Locate the cell with the specified text and output its (X, Y) center coordinate. 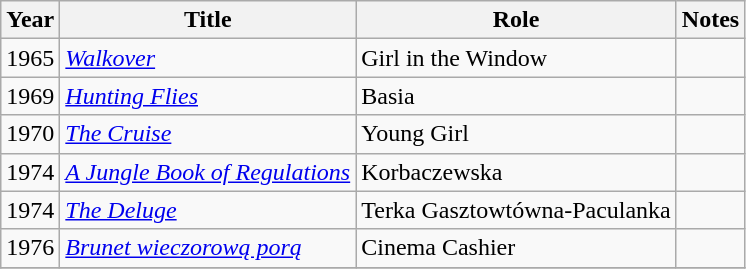
Walkover (208, 58)
1969 (30, 96)
A Jungle Book of Regulations (208, 172)
Basia (516, 96)
Girl in the Window (516, 58)
Year (30, 20)
1970 (30, 134)
1976 (30, 248)
Cinema Cashier (516, 248)
Notes (710, 20)
Terka Gasztowtówna-Paculanka (516, 210)
Brunet wieczorową porą (208, 248)
Role (516, 20)
Young Girl (516, 134)
1965 (30, 58)
Korbaczewska (516, 172)
The Deluge (208, 210)
Title (208, 20)
Hunting Flies (208, 96)
The Cruise (208, 134)
